Determine the [X, Y] coordinate at the center of the cell enclosing the given text.  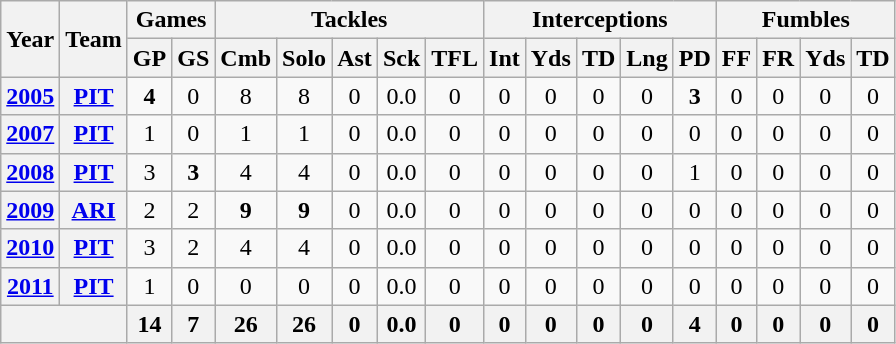
Fumbles [806, 20]
Cmb [246, 58]
2005 [30, 96]
GP [149, 58]
2008 [30, 172]
7 [194, 324]
Solo [304, 58]
Interceptions [600, 20]
2011 [30, 286]
PD [694, 58]
FF [736, 58]
TFL [455, 58]
14 [149, 324]
2009 [30, 210]
Games [170, 20]
FR [778, 58]
Int [505, 58]
Team [94, 39]
Ast [355, 58]
ARI [94, 210]
Lng [647, 58]
Sck [401, 58]
Tackles [350, 20]
2010 [30, 248]
Year [30, 39]
GS [194, 58]
2007 [30, 134]
